Extract the [X, Y] coordinate from the center of the cell holding the provided text.  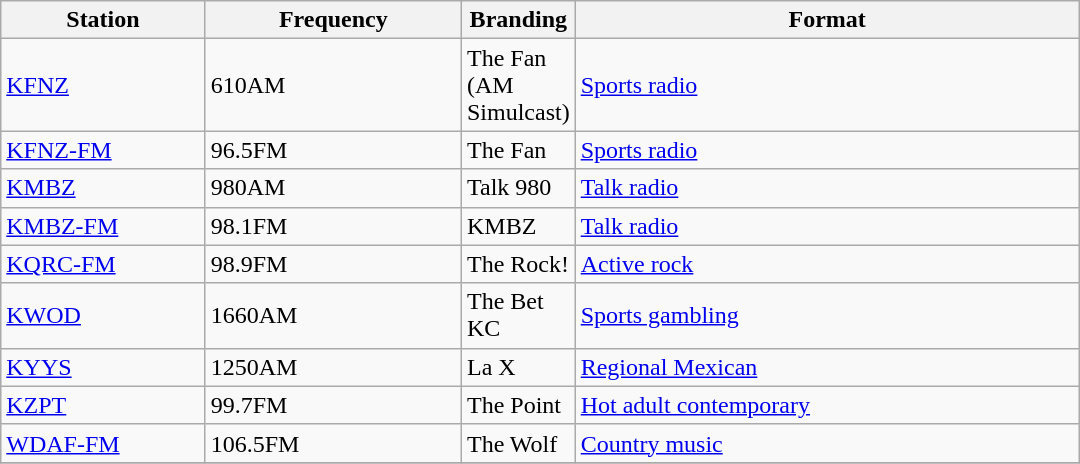
1660AM [333, 316]
KMBZ-FM [103, 226]
La X [518, 367]
Country music [827, 443]
KQRC-FM [103, 264]
98.1FM [333, 226]
99.7FM [333, 405]
Talk 980 [518, 188]
Branding [518, 20]
1250AM [333, 367]
The Bet KC [518, 316]
KZPT [103, 405]
Regional Mexican [827, 367]
Format [827, 20]
106.5FM [333, 443]
Frequency [333, 20]
96.5FM [333, 150]
The Point [518, 405]
610AM [333, 85]
KYYS [103, 367]
Active rock [827, 264]
KFNZ-FM [103, 150]
The Fan [518, 150]
KWOD [103, 316]
Station [103, 20]
Sports gambling [827, 316]
KFNZ [103, 85]
Hot adult contemporary [827, 405]
The Wolf [518, 443]
The Fan (AM Simulcast) [518, 85]
The Rock! [518, 264]
WDAF-FM [103, 443]
980AM [333, 188]
98.9FM [333, 264]
